Find where the given text appears and provide that cell's center as (x, y) coordinate. 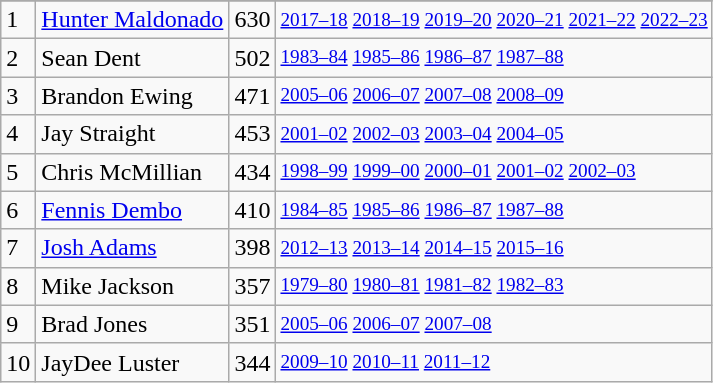
2017–18 2018–19 2019–20 2020–21 2021–22 2022–23 (494, 20)
Chris McMillian (132, 172)
JayDee Luster (132, 362)
Sean Dent (132, 58)
502 (252, 58)
Brad Jones (132, 324)
Jay Straight (132, 134)
453 (252, 134)
4 (18, 134)
1979–80 1980–81 1981–82 1982–83 (494, 286)
410 (252, 210)
434 (252, 172)
Josh Adams (132, 248)
398 (252, 248)
2005–06 2006–07 2007–08 2008–09 (494, 96)
351 (252, 324)
Hunter Maldonado (132, 20)
5 (18, 172)
1998–99 1999–00 2000–01 2001–02 2002–03 (494, 172)
7 (18, 248)
10 (18, 362)
1 (18, 20)
2 (18, 58)
Brandon Ewing (132, 96)
1984–85 1985–86 1986–87 1987–88 (494, 210)
2012–13 2013–14 2014–15 2015–16 (494, 248)
357 (252, 286)
2005–06 2006–07 2007–08 (494, 324)
3 (18, 96)
6 (18, 210)
344 (252, 362)
2009–10 2010–11 2011–12 (494, 362)
471 (252, 96)
Mike Jackson (132, 286)
2001–02 2002–03 2003–04 2004–05 (494, 134)
Fennis Dembo (132, 210)
9 (18, 324)
630 (252, 20)
1983–84 1985–86 1986–87 1987–88 (494, 58)
8 (18, 286)
